Provide the (x, y) coordinate of the cell's center where the given text is located.  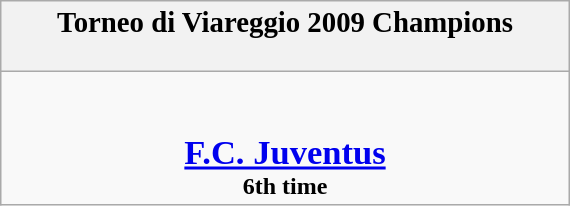
Torneo di Viareggio 2009 Champions (284, 36)
F.C. Juventus6th time (284, 138)
